Find where the given text appears and provide that cell's center as (X, Y) coordinate. 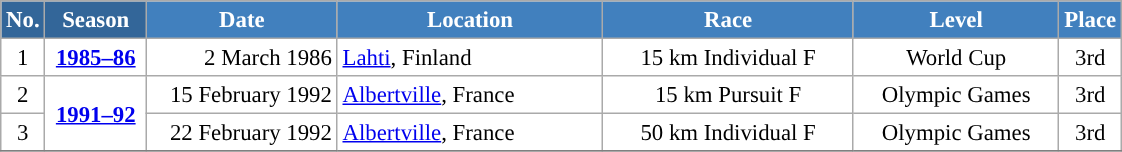
15 km Pursuit F (728, 95)
2 March 1986 (242, 58)
Date (242, 20)
Place (1090, 20)
Location (470, 20)
50 km Individual F (728, 133)
1985–86 (96, 58)
15 February 1992 (242, 95)
No. (23, 20)
3 (23, 133)
Season (96, 20)
Lahti, Finland (470, 58)
World Cup (956, 58)
Race (728, 20)
1991–92 (96, 114)
22 February 1992 (242, 133)
1 (23, 58)
15 km Individual F (728, 58)
Level (956, 20)
2 (23, 95)
